Pinpoint the cell where the given text exists, returning its [x, y] midpoint coordinate. 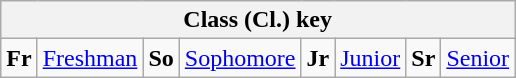
So [161, 58]
Freshman [90, 58]
Fr [19, 58]
Junior [370, 58]
Senior [478, 58]
Sr [424, 58]
Jr [318, 58]
Class (Cl.) key [258, 20]
Sophomore [240, 58]
